Identify which cell holds the provided text, then report its (x, y) central coordinate. 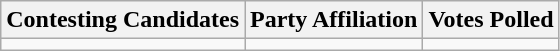
Votes Polled (491, 20)
Party Affiliation (334, 20)
Contesting Candidates (123, 20)
